Capture the cell that displays the provided text and extract its [X, Y] central coordinate. 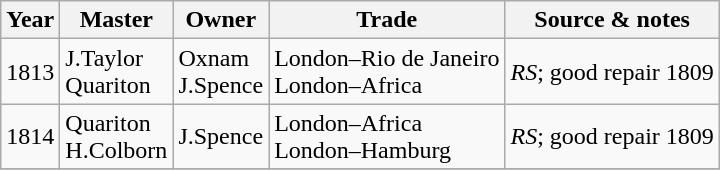
Owner [221, 20]
London–AfricaLondon–Hamburg [387, 136]
1813 [30, 72]
Year [30, 20]
J.TaylorQuariton [116, 72]
QuaritonH.Colborn [116, 136]
Trade [387, 20]
Master [116, 20]
London–Rio de JaneiroLondon–Africa [387, 72]
Source & notes [612, 20]
1814 [30, 136]
J.Spence [221, 136]
OxnamJ.Spence [221, 72]
